Capture the cell that displays the provided text and extract its [X, Y] central coordinate. 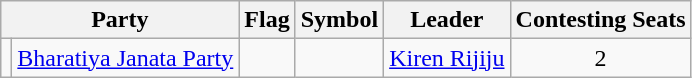
Leader [447, 20]
Contesting Seats [600, 20]
Symbol [339, 20]
Flag [267, 20]
Kiren Rijiju [447, 58]
2 [600, 58]
Party [120, 20]
Bharatiya Janata Party [126, 58]
